Detect which cell encompasses the target text, then output its (X, Y) center coordinate. 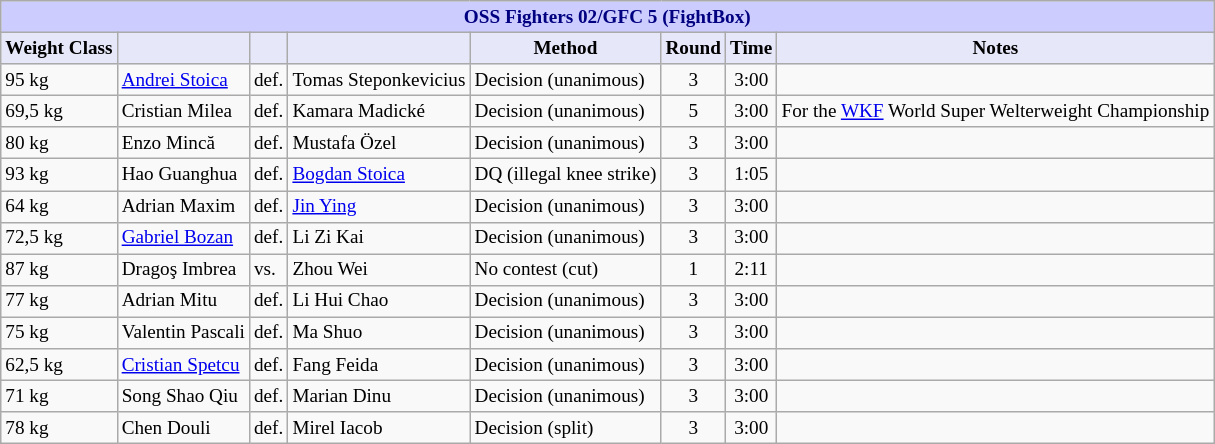
Round (694, 48)
Fang Feida (379, 365)
2:11 (752, 270)
1 (694, 270)
75 kg (59, 333)
Chen Douli (183, 428)
No contest (cut) (566, 270)
For the WKF World Super Welterweight Championship (996, 111)
87 kg (59, 270)
95 kg (59, 80)
Tomas Steponkevicius (379, 80)
93 kg (59, 175)
Enzo Mincă (183, 143)
Andrei Stoica (183, 80)
Hao Guanghua (183, 175)
Kamara Madické (379, 111)
vs. (268, 270)
64 kg (59, 206)
Dragoş Imbrea (183, 270)
Bogdan Stoica (379, 175)
Marian Dinu (379, 396)
Li Zi Kai (379, 238)
Ma Shuo (379, 333)
72,5 kg (59, 238)
Mustafa Özel (379, 143)
Cristian Spetcu (183, 365)
Li Hui Chao (379, 301)
62,5 kg (59, 365)
Gabriel Bozan (183, 238)
Method (566, 48)
Notes (996, 48)
78 kg (59, 428)
DQ (illegal knee strike) (566, 175)
Mirel Iacob (379, 428)
Time (752, 48)
5 (694, 111)
Weight Class (59, 48)
77 kg (59, 301)
Cristian Milea (183, 111)
69,5 kg (59, 111)
Song Shao Qiu (183, 396)
Adrian Maxim (183, 206)
Decision (split) (566, 428)
71 kg (59, 396)
OSS Fighters 02/GFC 5 (FightBox) (608, 17)
Valentin Pascali (183, 333)
80 kg (59, 143)
1:05 (752, 175)
Zhou Wei (379, 270)
Adrian Mitu (183, 301)
Jin Ying (379, 206)
